Find where the given text appears and provide that cell's center as (x, y) coordinate. 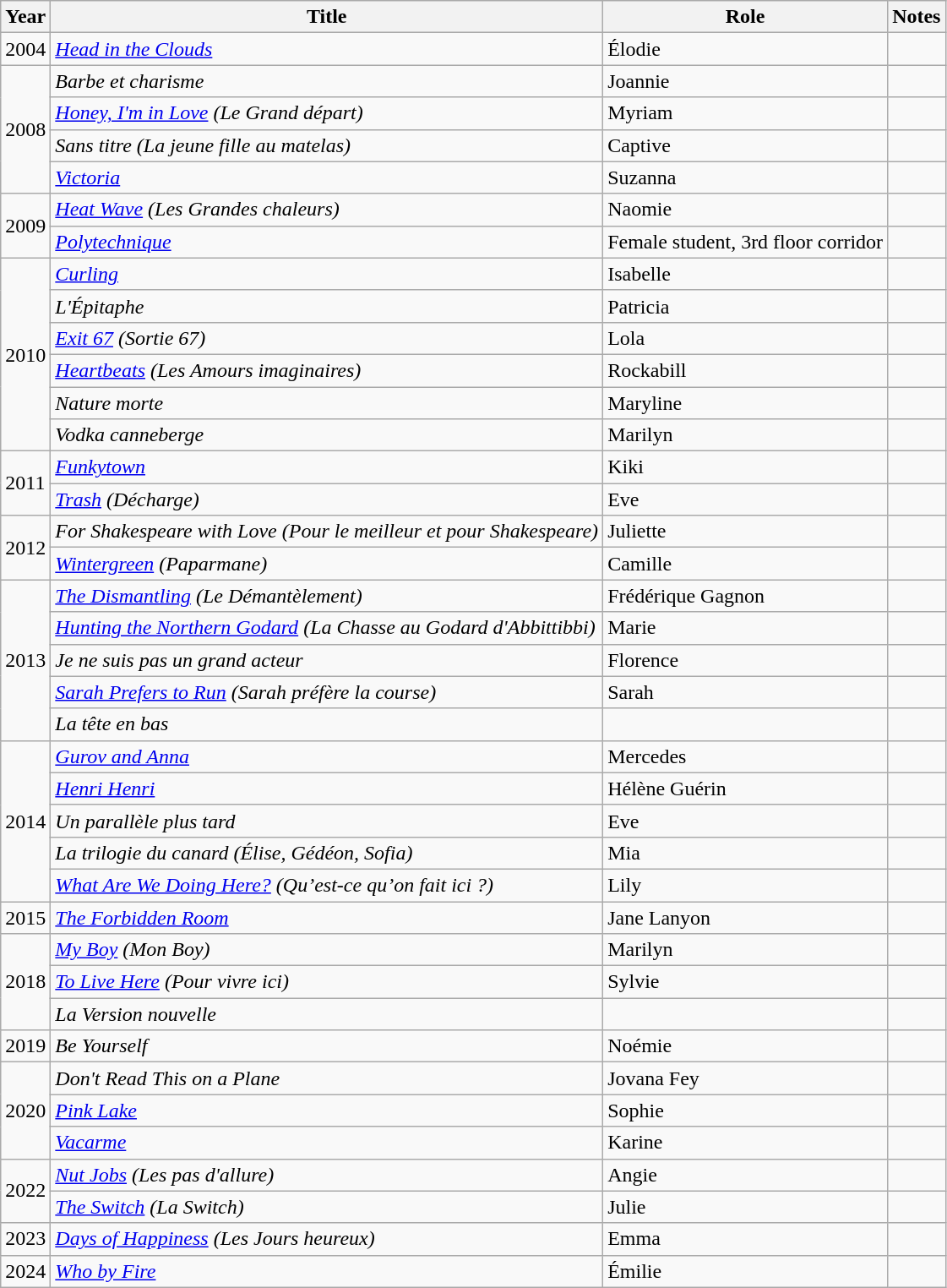
2019 (25, 1046)
Notes (917, 17)
Patricia (745, 306)
Camille (745, 564)
2024 (25, 1271)
Trash (Décharge) (327, 499)
Vacarme (327, 1143)
2020 (25, 1111)
Julie (745, 1207)
Myriam (745, 113)
Funkytown (327, 467)
Emma (745, 1239)
Un parallèle plus tard (327, 821)
Isabelle (745, 274)
Captive (745, 145)
Sophie (745, 1111)
Naomie (745, 210)
2008 (25, 129)
Vodka canneberge (327, 435)
Don't Read This on a Plane (327, 1078)
2014 (25, 821)
What Are We Doing Here? (Qu’est-ce qu’on fait ici ?) (327, 885)
Noémie (745, 1046)
Heartbeats (Les Amours imaginaires) (327, 370)
Be Yourself (327, 1046)
Je ne suis pas un grand acteur (327, 660)
Maryline (745, 403)
Mercedes (745, 756)
Title (327, 17)
Florence (745, 660)
Exit 67 (Sortie 67) (327, 338)
Head in the Clouds (327, 49)
Hunting the Northern Godard (La Chasse au Godard d'Abbittibbi) (327, 628)
For Shakespeare with Love (Pour le meilleur et pour Shakespeare) (327, 532)
Élodie (745, 49)
Polytechnique (327, 242)
Days of Happiness (Les Jours heureux) (327, 1239)
2018 (25, 982)
Sylvie (745, 982)
Suzanna (745, 177)
2022 (25, 1191)
Gurov and Anna (327, 756)
The Dismantling (Le Démantèlement) (327, 596)
Juliette (745, 532)
My Boy (Mon Boy) (327, 950)
Honey, I'm in Love (Le Grand départ) (327, 113)
Mia (745, 853)
La trilogie du canard (Élise, Gédéon, Sofia) (327, 853)
Karine (745, 1143)
Nature morte (327, 403)
Lola (745, 338)
L'Épitaphe (327, 306)
2011 (25, 483)
2010 (25, 354)
Sarah Prefers to Run (Sarah préfère la course) (327, 692)
Jovana Fey (745, 1078)
Henri Henri (327, 789)
Curling (327, 274)
Nut Jobs (Les pas d'allure) (327, 1175)
Angie (745, 1175)
2023 (25, 1239)
Sarah (745, 692)
2004 (25, 49)
Role (745, 17)
The Forbidden Room (327, 917)
Hélène Guérin (745, 789)
Marie (745, 628)
Lily (745, 885)
Kiki (745, 467)
2015 (25, 917)
The Switch (La Switch) (327, 1207)
2009 (25, 226)
Sans titre (La jeune fille au matelas) (327, 145)
2013 (25, 660)
Frédérique Gagnon (745, 596)
Pink Lake (327, 1111)
Rockabill (745, 370)
Heat Wave (Les Grandes chaleurs) (327, 210)
To Live Here (Pour vivre ici) (327, 982)
La tête en bas (327, 724)
La Version nouvelle (327, 1014)
Émilie (745, 1271)
Barbe et charisme (327, 81)
2012 (25, 548)
Joannie (745, 81)
Victoria (327, 177)
Wintergreen (Paparmane) (327, 564)
Who by Fire (327, 1271)
Jane Lanyon (745, 917)
Year (25, 17)
Female student, 3rd floor corridor (745, 242)
